Locate the cell with the specified text and output its [x, y] center coordinate. 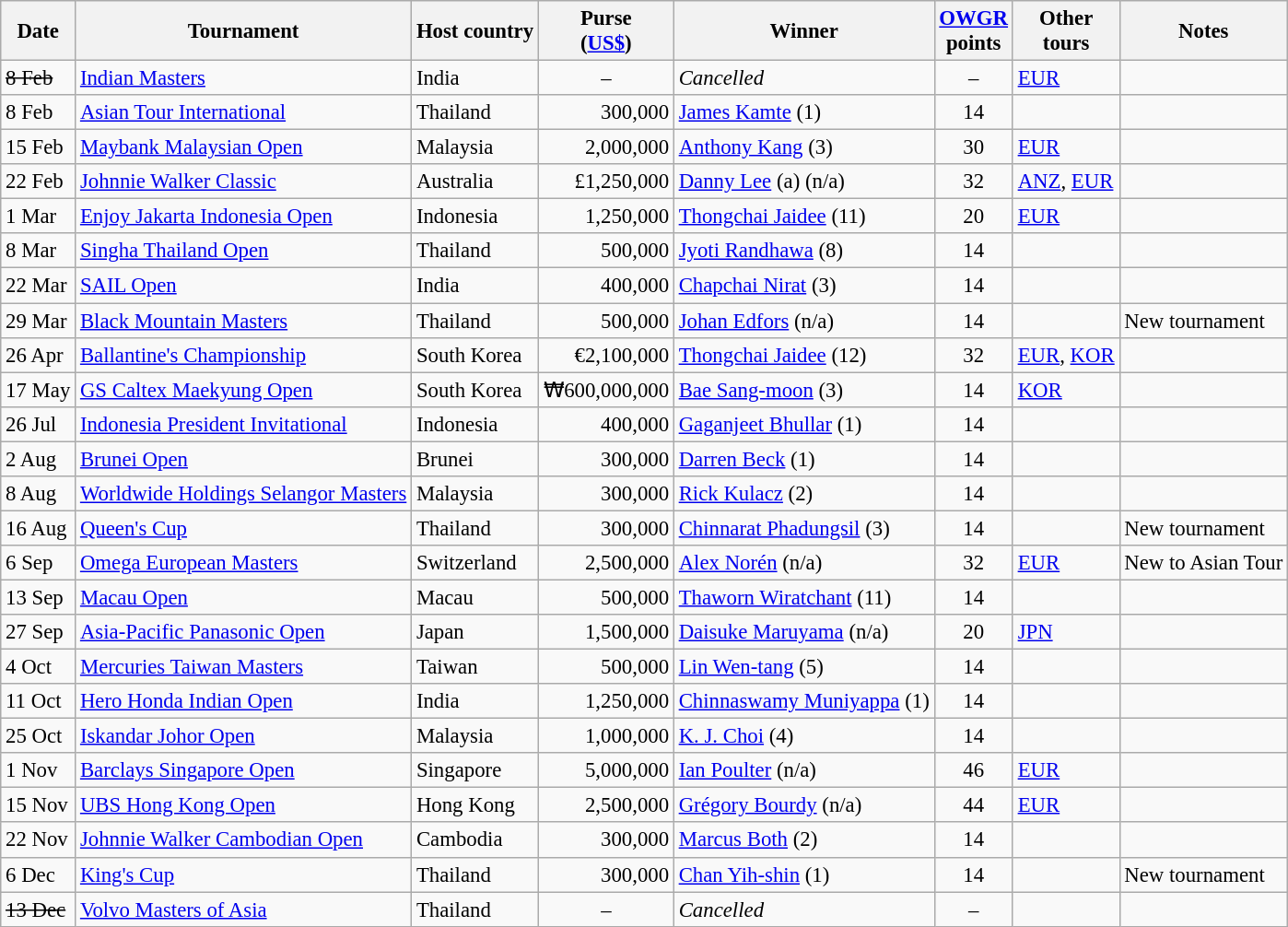
Asian Tour International [243, 112]
Indian Masters [243, 78]
Mercuries Taiwan Masters [243, 667]
6 Sep [39, 563]
Hero Honda Indian Open [243, 701]
Rick Kulacz (2) [803, 494]
13 Sep [39, 597]
13 Dec [39, 909]
Maybank Malaysian Open [243, 147]
Notes [1203, 31]
16 Aug [39, 528]
Australia [475, 182]
Date [39, 31]
Worldwide Holdings Selangor Masters [243, 494]
₩600,000,000 [606, 390]
Daisuke Maruyama (n/a) [803, 632]
1,500,000 [606, 632]
Tournament [243, 31]
1 Nov [39, 770]
€2,100,000 [606, 355]
Japan [475, 632]
OWGRpoints [973, 31]
30 [973, 147]
Jyoti Randhawa (8) [803, 252]
8 Aug [39, 494]
Macau Open [243, 597]
15 Feb [39, 147]
Ian Poulter (n/a) [803, 770]
Anthony Kang (3) [803, 147]
1,000,000 [606, 736]
KOR [1066, 390]
Johnnie Walker Classic [243, 182]
6 Dec [39, 874]
K. J. Choi (4) [803, 736]
Enjoy Jakarta Indonesia Open [243, 217]
5,000,000 [606, 770]
Alex Norén (n/a) [803, 563]
Asia-Pacific Panasonic Open [243, 632]
Chan Yih-shin (1) [803, 874]
ANZ, EUR [1066, 182]
Winner [803, 31]
SAIL Open [243, 286]
17 May [39, 390]
Macau [475, 597]
Gaganjeet Bhullar (1) [803, 424]
26 Jul [39, 424]
Darren Beck (1) [803, 459]
Ballantine's Championship [243, 355]
Volvo Masters of Asia [243, 909]
Thongchai Jaidee (12) [803, 355]
Johnnie Walker Cambodian Open [243, 840]
Cambodia [475, 840]
Danny Lee (a) (n/a) [803, 182]
29 Mar [39, 321]
Purse(US$) [606, 31]
Queen's Cup [243, 528]
Marcus Both (2) [803, 840]
Chinnaswamy Muniyappa (1) [803, 701]
Bae Sang-moon (3) [803, 390]
King's Cup [243, 874]
46 [973, 770]
Brunei [475, 459]
27 Sep [39, 632]
New to Asian Tour [1203, 563]
Hong Kong [475, 805]
Black Mountain Masters [243, 321]
Chinnarat Phadungsil (3) [803, 528]
James Kamte (1) [803, 112]
Thongchai Jaidee (11) [803, 217]
Chapchai Nirat (3) [803, 286]
1 Mar [39, 217]
Omega European Masters [243, 563]
44 [973, 805]
UBS Hong Kong Open [243, 805]
Barclays Singapore Open [243, 770]
Lin Wen-tang (5) [803, 667]
Indonesia President Invitational [243, 424]
15 Nov [39, 805]
EUR, KOR [1066, 355]
4 Oct [39, 667]
2,000,000 [606, 147]
Taiwan [475, 667]
22 Nov [39, 840]
Brunei Open [243, 459]
22 Feb [39, 182]
8 Mar [39, 252]
Iskandar Johor Open [243, 736]
Host country [475, 31]
Othertours [1066, 31]
26 Apr [39, 355]
JPN [1066, 632]
11 Oct [39, 701]
Grégory Bourdy (n/a) [803, 805]
25 Oct [39, 736]
Singha Thailand Open [243, 252]
Singapore [475, 770]
GS Caltex Maekyung Open [243, 390]
Switzerland [475, 563]
£1,250,000 [606, 182]
2 Aug [39, 459]
Johan Edfors (n/a) [803, 321]
Thaworn Wiratchant (11) [803, 597]
22 Mar [39, 286]
